Search for the cell housing the specified text and yield its [x, y] center coordinate. 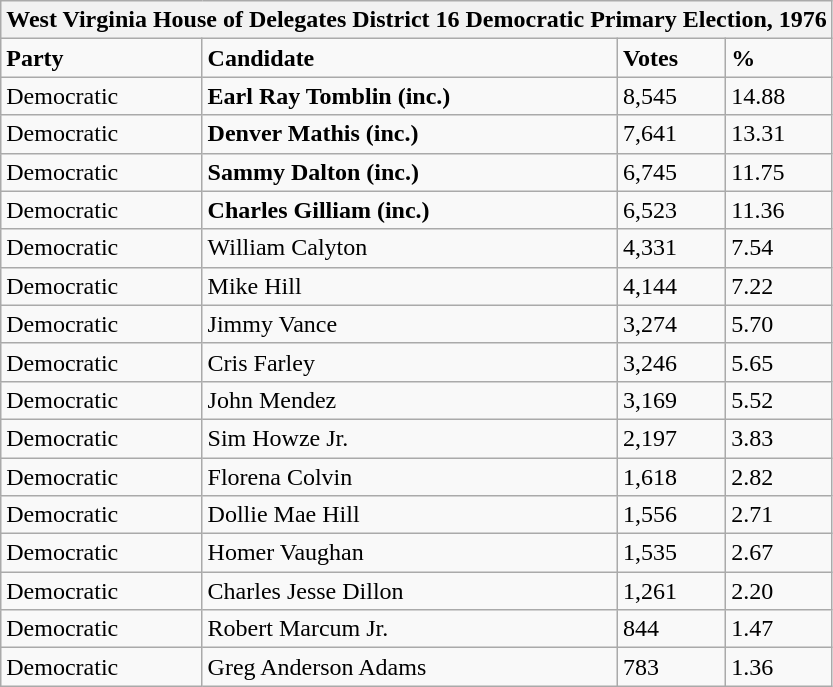
844 [671, 629]
4,331 [671, 248]
% [780, 58]
Jimmy Vance [410, 324]
14.88 [780, 96]
Candidate [410, 58]
6,745 [671, 172]
Charles Gilliam (inc.) [410, 210]
8,545 [671, 96]
Homer Vaughan [410, 553]
Party [102, 58]
11.75 [780, 172]
Votes [671, 58]
2.82 [780, 477]
1,261 [671, 591]
Mike Hill [410, 286]
6,523 [671, 210]
3,274 [671, 324]
2.67 [780, 553]
5.65 [780, 362]
2.20 [780, 591]
Sim Howze Jr. [410, 438]
7.54 [780, 248]
Dollie Mae Hill [410, 515]
783 [671, 667]
2.71 [780, 515]
2,197 [671, 438]
Denver Mathis (inc.) [410, 134]
Greg Anderson Adams [410, 667]
7,641 [671, 134]
John Mendez [410, 400]
William Calyton [410, 248]
7.22 [780, 286]
Charles Jesse Dillon [410, 591]
1.47 [780, 629]
13.31 [780, 134]
Robert Marcum Jr. [410, 629]
Earl Ray Tomblin (inc.) [410, 96]
3,169 [671, 400]
1.36 [780, 667]
5.70 [780, 324]
Cris Farley [410, 362]
4,144 [671, 286]
Florena Colvin [410, 477]
1,618 [671, 477]
1,535 [671, 553]
1,556 [671, 515]
5.52 [780, 400]
3,246 [671, 362]
11.36 [780, 210]
Sammy Dalton (inc.) [410, 172]
3.83 [780, 438]
West Virginia House of Delegates District 16 Democratic Primary Election, 1976 [417, 20]
